From the cell containing the given text, extract its center point as [x, y] coordinate. 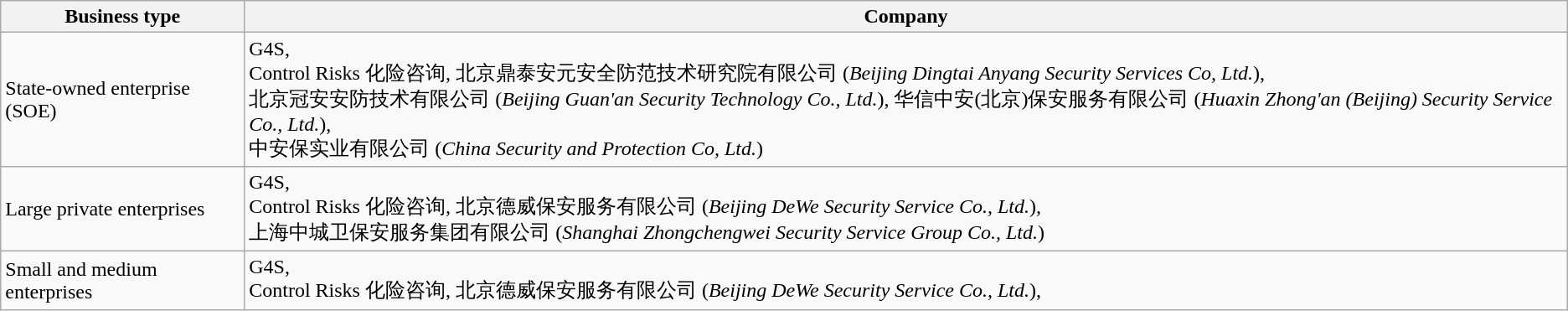
G4S,Control Risks 化险咨询, 北京德威保安服务有限公司 (Beijing DeWe Security Service Co., Ltd.), [906, 280]
Company [906, 17]
Small and medium enterprises [122, 280]
State-owned enterprise (SOE) [122, 100]
Business type [122, 17]
Large private enterprises [122, 208]
